Detect which cell encompasses the target text, then output its (x, y) center coordinate. 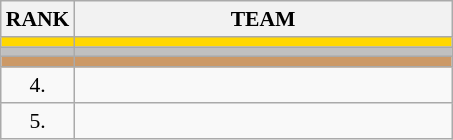
TEAM (262, 19)
5. (38, 121)
4. (38, 85)
RANK (38, 19)
